For the text-containing cell, return its midpoint in [X, Y] coordinate format. 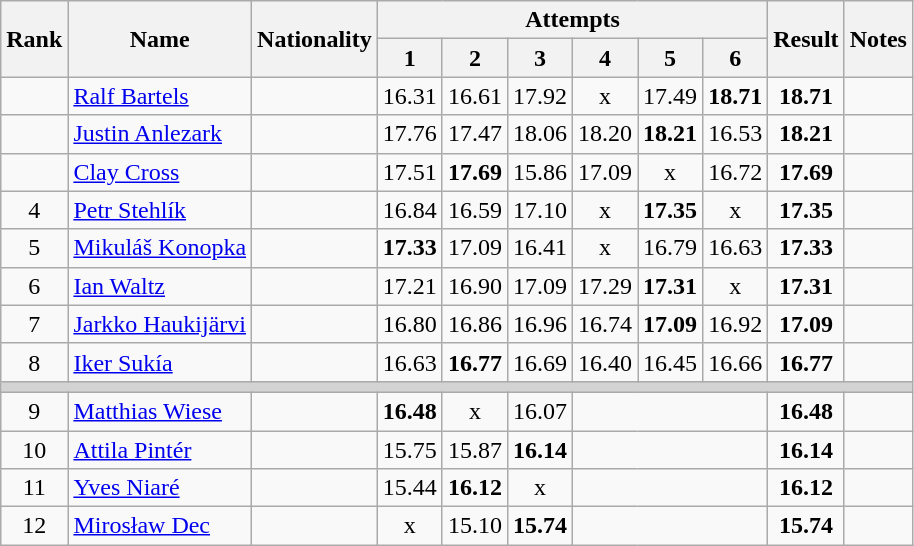
Result [806, 39]
1 [410, 58]
Name [160, 39]
16.07 [540, 411]
Justin Anlezark [160, 134]
16.45 [670, 362]
Attempts [572, 20]
Rank [34, 39]
16.40 [606, 362]
12 [34, 526]
17.47 [474, 134]
3 [540, 58]
16.84 [410, 210]
18.20 [606, 134]
16.96 [540, 324]
16.31 [410, 96]
15.87 [474, 449]
17.29 [606, 286]
16.59 [474, 210]
17.49 [670, 96]
16.66 [736, 362]
Mikuláš Konopka [160, 248]
Matthias Wiese [160, 411]
17.10 [540, 210]
15.10 [474, 526]
16.79 [670, 248]
8 [34, 362]
16.41 [540, 248]
15.75 [410, 449]
7 [34, 324]
15.44 [410, 488]
Jarkko Haukijärvi [160, 324]
16.74 [606, 324]
Ralf Bartels [160, 96]
Ian Waltz [160, 286]
16.80 [410, 324]
Mirosław Dec [160, 526]
16.86 [474, 324]
17.92 [540, 96]
Iker Sukía [160, 362]
16.92 [736, 324]
17.76 [410, 134]
17.51 [410, 172]
16.69 [540, 362]
16.53 [736, 134]
Yves Niaré [160, 488]
10 [34, 449]
Clay Cross [160, 172]
2 [474, 58]
18.06 [540, 134]
Nationality [315, 39]
15.86 [540, 172]
16.72 [736, 172]
16.90 [474, 286]
16.61 [474, 96]
Petr Stehlík [160, 210]
17.21 [410, 286]
Notes [878, 39]
Attila Pintér [160, 449]
11 [34, 488]
9 [34, 411]
